Capture the cell that displays the provided text and extract its [X, Y] central coordinate. 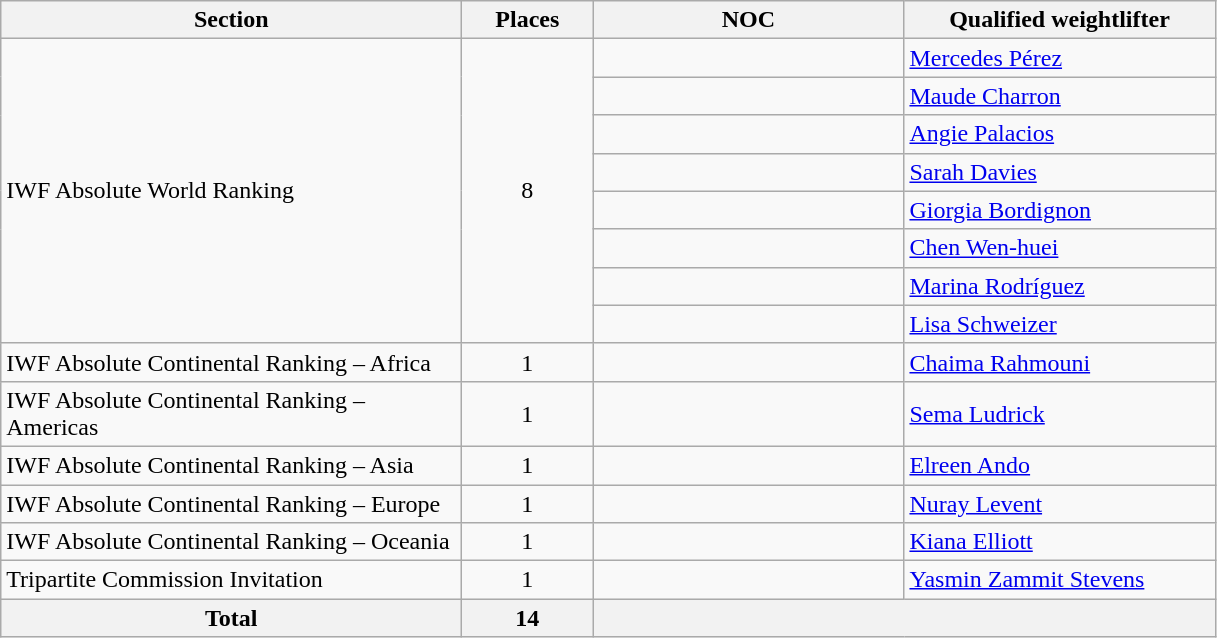
Chaima Rahmouni [1060, 362]
Total [232, 618]
Mercedes Pérez [1060, 58]
Lisa Schweizer [1060, 324]
Marina Rodríguez [1060, 286]
IWF Absolute Continental Ranking – Oceania [232, 542]
Section [232, 20]
IWF Absolute Continental Ranking – Africa [232, 362]
Yasmin Zammit Stevens [1060, 580]
IWF Absolute Continental Ranking – Americas [232, 414]
Qualified weightlifter [1060, 20]
NOC [748, 20]
IWF Absolute Continental Ranking – Asia [232, 465]
Kiana Elliott [1060, 542]
Elreen Ando [1060, 465]
Sarah Davies [1060, 172]
Places [528, 20]
Angie Palacios [1060, 134]
Sema Ludrick [1060, 414]
Giorgia Bordignon [1060, 210]
Maude Charron [1060, 96]
Tripartite Commission Invitation [232, 580]
IWF Absolute Continental Ranking – Europe [232, 503]
Nuray Levent [1060, 503]
8 [528, 191]
14 [528, 618]
Chen Wen-huei [1060, 248]
IWF Absolute World Ranking [232, 191]
